Identify which cell holds the provided text, then report its [x, y] central coordinate. 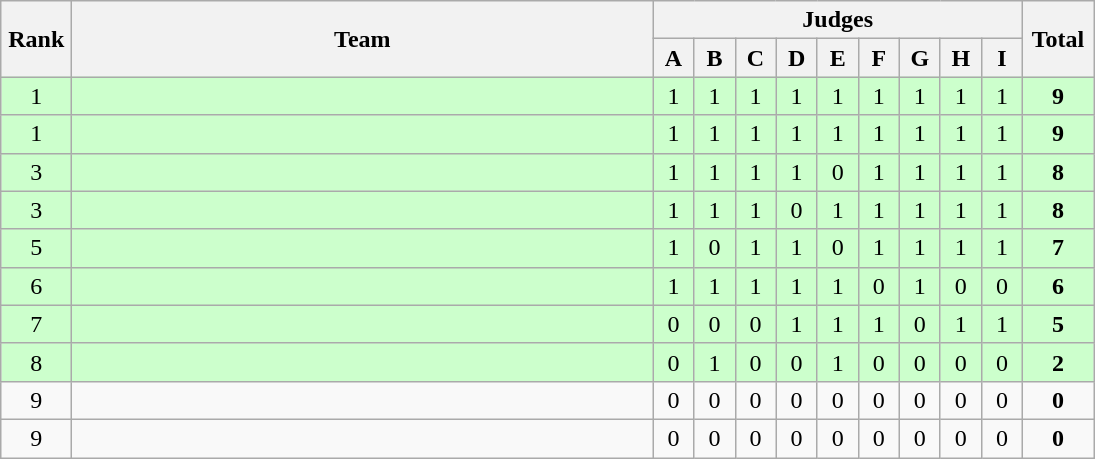
E [838, 58]
C [756, 58]
A [674, 58]
I [1002, 58]
F [878, 58]
Team [362, 39]
H [960, 58]
Total [1058, 39]
D [796, 58]
G [920, 58]
2 [1058, 362]
Rank [36, 39]
Judges [838, 20]
B [714, 58]
